Output the (x, y) coordinate of the center of the cell containing the given text.  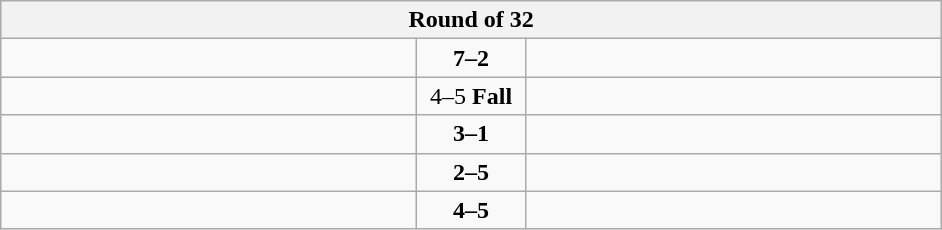
4–5 Fall (472, 96)
4–5 (472, 210)
3–1 (472, 134)
2–5 (472, 172)
7–2 (472, 58)
Round of 32 (472, 20)
